Detect which cell encompasses the target text, then output its [x, y] center coordinate. 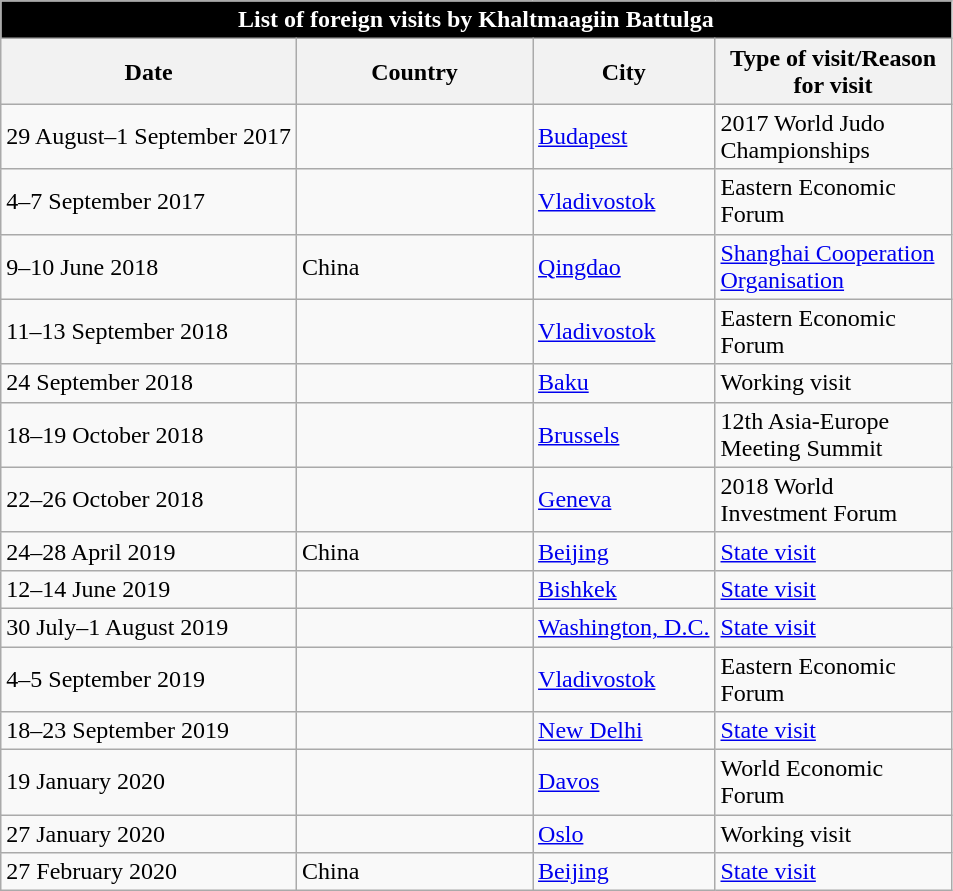
Davos [624, 782]
New Delhi [624, 731]
Shanghai Cooperation Organisation [833, 266]
4–7 September 2017 [149, 202]
Budapest [624, 136]
24 September 2018 [149, 383]
30 July–1 August 2019 [149, 627]
18–23 September 2019 [149, 731]
22–26 October 2018 [149, 500]
24–28 April 2019 [149, 551]
Oslo [624, 834]
Geneva [624, 500]
18–19 October 2018 [149, 434]
4–5 September 2019 [149, 678]
9–10 June 2018 [149, 266]
12–14 June 2019 [149, 589]
27 January 2020 [149, 834]
19 January 2020 [149, 782]
Date [149, 72]
List of foreign visits by Khaltmaagiin Battulga [476, 20]
27 February 2020 [149, 872]
Qingdao [624, 266]
Bishkek [624, 589]
2018 World Investment Forum [833, 500]
29 August–1 September 2017 [149, 136]
Country [414, 72]
World Economic Forum [833, 782]
11–13 September 2018 [149, 332]
Brussels [624, 434]
Type of visit/Reason for visit [833, 72]
2017 World Judo Championships [833, 136]
City [624, 72]
12th Asia-Europe Meeting Summit [833, 434]
Washington, D.C. [624, 627]
Baku [624, 383]
